Output the [X, Y] coordinate of the center of the cell containing the given text.  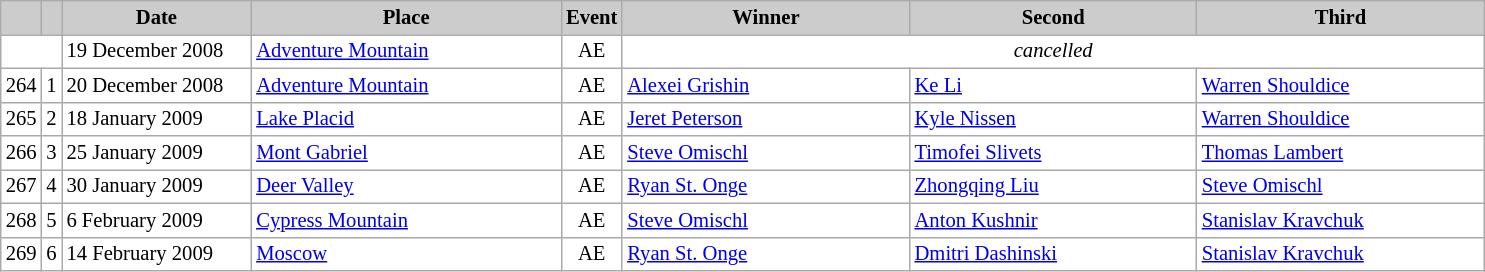
2 [51, 119]
20 December 2008 [157, 85]
Dmitri Dashinski [1054, 254]
Mont Gabriel [406, 153]
264 [22, 85]
Moscow [406, 254]
Kyle Nissen [1054, 119]
Place [406, 17]
Third [1340, 17]
Deer Valley [406, 186]
Lake Placid [406, 119]
4 [51, 186]
5 [51, 220]
Event [592, 17]
cancelled [1053, 51]
6 February 2009 [157, 220]
30 January 2009 [157, 186]
265 [22, 119]
Winner [766, 17]
Zhongqing Liu [1054, 186]
267 [22, 186]
3 [51, 153]
Jeret Peterson [766, 119]
268 [22, 220]
1 [51, 85]
Second [1054, 17]
Alexei Grishin [766, 85]
Cypress Mountain [406, 220]
266 [22, 153]
Date [157, 17]
269 [22, 254]
19 December 2008 [157, 51]
Anton Kushnir [1054, 220]
14 February 2009 [157, 254]
25 January 2009 [157, 153]
Timofei Slivets [1054, 153]
18 January 2009 [157, 119]
Thomas Lambert [1340, 153]
6 [51, 254]
Ke Li [1054, 85]
